Pinpoint the cell where the given text exists, returning its [x, y] midpoint coordinate. 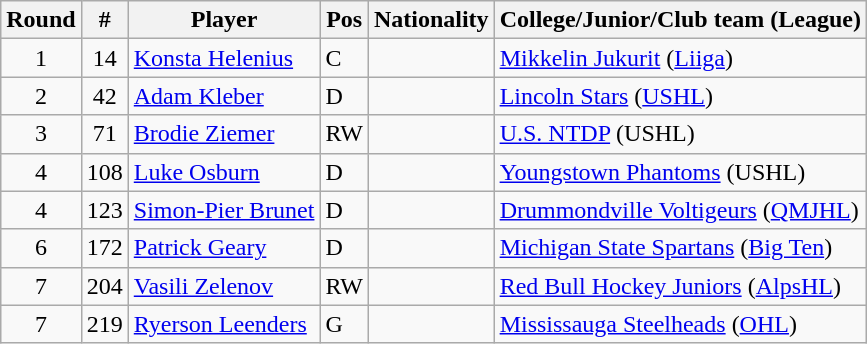
Michigan State Spartans (Big Ten) [680, 248]
G [344, 324]
Patrick Geary [224, 248]
108 [104, 172]
219 [104, 324]
14 [104, 58]
Brodie Ziemer [224, 134]
1 [41, 58]
Pos [344, 20]
Ryerson Leenders [224, 324]
Luke Osburn [224, 172]
42 [104, 96]
Konsta Helenius [224, 58]
Red Bull Hockey Juniors (AlpsHL) [680, 286]
Drummondville Voltigeurs (QMJHL) [680, 210]
3 [41, 134]
Adam Kleber [224, 96]
College/Junior/Club team (League) [680, 20]
204 [104, 286]
Player [224, 20]
U.S. NTDP (USHL) [680, 134]
Simon-Pier Brunet [224, 210]
Mississauga Steelheads (OHL) [680, 324]
# [104, 20]
Vasili Zelenov [224, 286]
Youngstown Phantoms (USHL) [680, 172]
Round [41, 20]
Nationality [431, 20]
2 [41, 96]
172 [104, 248]
C [344, 58]
Mikkelin Jukurit (Liiga) [680, 58]
71 [104, 134]
6 [41, 248]
Lincoln Stars (USHL) [680, 96]
123 [104, 210]
